Capture the cell that displays the provided text and extract its (X, Y) central coordinate. 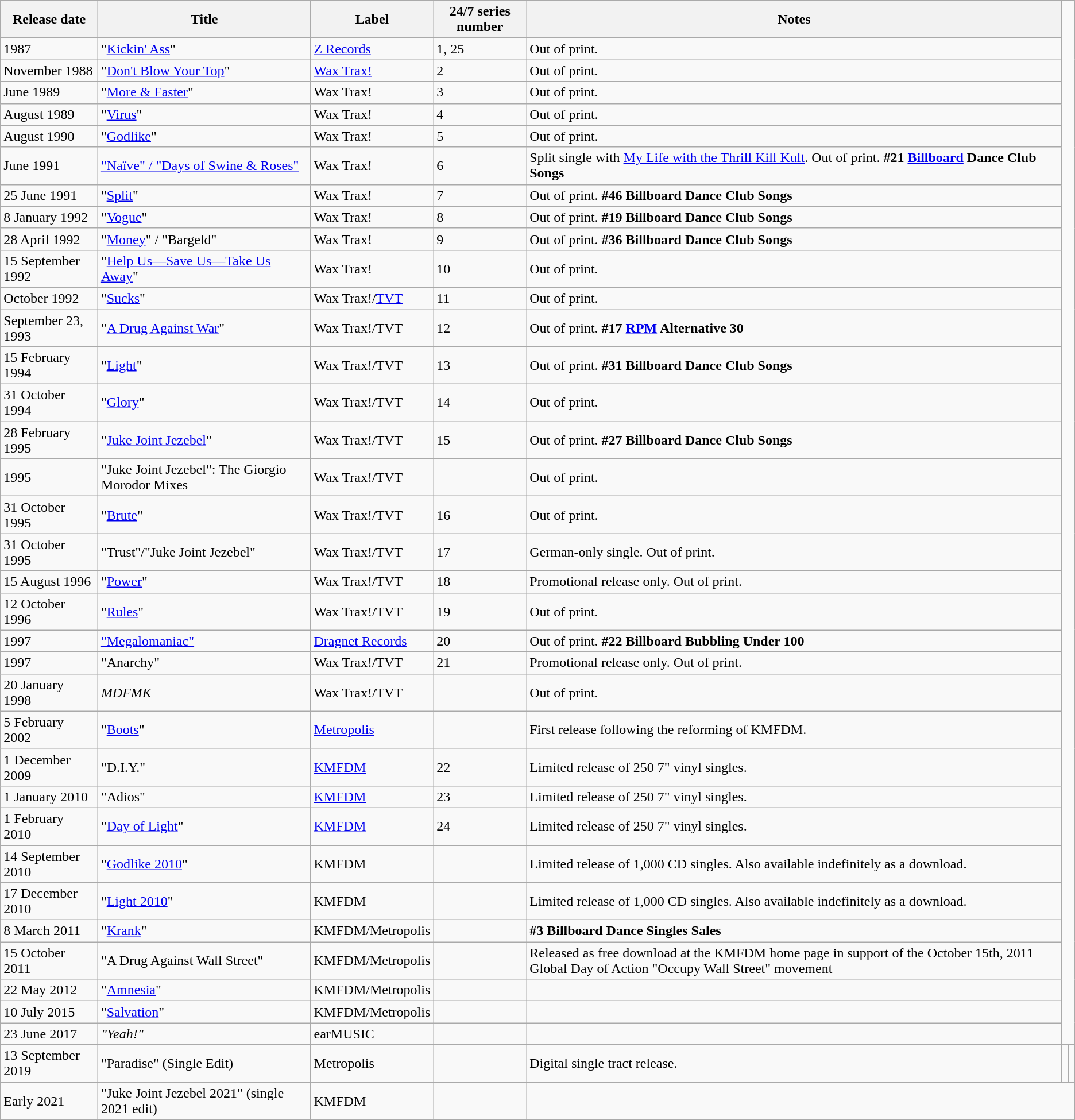
16 (480, 515)
"Power" (204, 582)
"Adios" (204, 797)
"D.I.Y." (204, 767)
"Anarchy" (204, 663)
"Virus" (204, 114)
2 (480, 71)
"Amnesia" (204, 990)
June 1991 (49, 165)
#3 Billboard Dance Singles Sales (794, 931)
"Glory" (204, 403)
15 (480, 440)
8 (480, 217)
"Kickin' Ass" (204, 49)
15 September 1992 (49, 269)
First release following the reforming of KMFDM. (794, 729)
"Help Us—Save Us—Take Us Away" (204, 269)
"Trust"/"Juke Joint Jezebel" (204, 553)
"Krank" (204, 931)
5 (480, 136)
"Day of Light" (204, 826)
"More & Faster" (204, 92)
"Megalomaniac" (204, 641)
23 June 2017 (49, 1034)
"Godlike 2010" (204, 864)
"Boots" (204, 729)
Release date (49, 20)
"Light 2010" (204, 902)
Released as free download at the KMFDM home page in support of the October 15th, 2011 Global Day of Action "Occupy Wall Street" movement (794, 960)
12 (480, 327)
10 July 2015 (49, 1012)
"Juke Joint Jezebel 2021" (single 2021 edit) (204, 1100)
Out of print. #22 Billboard Bubbling Under 100 (794, 641)
"Rules" (204, 611)
11 (480, 298)
"Salvation" (204, 1012)
15 October 2011 (49, 960)
German-only single. Out of print. (794, 553)
"Split" (204, 195)
Out of print. #27 Billboard Dance Club Songs (794, 440)
Out of print. #31 Billboard Dance Club Songs (794, 365)
Notes (794, 20)
17 December 2010 (49, 902)
Title (204, 20)
24 (480, 826)
15 August 1996 (49, 582)
Digital single tract release. (794, 1064)
1995 (49, 478)
20 January 1998 (49, 693)
earMUSIC (372, 1034)
Label (372, 20)
"Sucks" (204, 298)
Out of print. #17 RPM Alternative 30 (794, 327)
1987 (49, 49)
1 December 2009 (49, 767)
15 February 1994 (49, 365)
14 (480, 403)
25 June 1991 (49, 195)
31 October 1994 (49, 403)
Split single with My Life with the Thrill Kill Kult. Out of print. #21 Billboard Dance Club Songs (794, 165)
Z Records (372, 49)
7 (480, 195)
8 March 2011 (49, 931)
"Light" (204, 365)
4 (480, 114)
"A Drug Against War" (204, 327)
28 February 1995 (49, 440)
6 (480, 165)
"Paradise" (Single Edit) (204, 1064)
MDFMK (204, 693)
10 (480, 269)
Out of print. #46 Billboard Dance Club Songs (794, 195)
12 October 1996 (49, 611)
Dragnet Records (372, 641)
21 (480, 663)
28 April 1992 (49, 239)
8 January 1992 (49, 217)
"Juke Joint Jezebel" (204, 440)
20 (480, 641)
Out of print. #36 Billboard Dance Club Songs (794, 239)
9 (480, 239)
5 February 2002 (49, 729)
1 January 2010 (49, 797)
"Naïve" / "Days of Swine & Roses" (204, 165)
1, 25 (480, 49)
13 September 2019 (49, 1064)
22 May 2012 (49, 990)
"Money" / "Bargeld" (204, 239)
19 (480, 611)
"Godlike" (204, 136)
1 February 2010 (49, 826)
17 (480, 553)
June 1989 (49, 92)
24/7 series number (480, 20)
August 1989 (49, 114)
"Don't Blow Your Top" (204, 71)
18 (480, 582)
"A Drug Against Wall Street" (204, 960)
Out of print. #19 Billboard Dance Club Songs (794, 217)
Early 2021 (49, 1100)
14 September 2010 (49, 864)
23 (480, 797)
November 1988 (49, 71)
3 (480, 92)
22 (480, 767)
"Brute" (204, 515)
"Yeah!" (204, 1034)
13 (480, 365)
October 1992 (49, 298)
"Juke Joint Jezebel": The Giorgio Morodor Mixes (204, 478)
"Vogue" (204, 217)
September 23, 1993 (49, 327)
August 1990 (49, 136)
